From the cell containing the given text, extract its center point as [X, Y] coordinate. 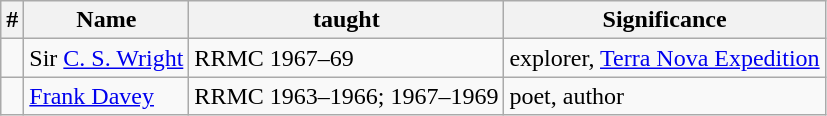
explorer, Terra Nova Expedition [664, 58]
taught [346, 20]
Significance [664, 20]
Sir C. S. Wright [106, 58]
Name [106, 20]
RRMC 1967–69 [346, 58]
RRMC 1963–1966; 1967–1969 [346, 96]
# [12, 20]
poet, author [664, 96]
Frank Davey [106, 96]
